Detect which cell encompasses the target text, then output its (x, y) center coordinate. 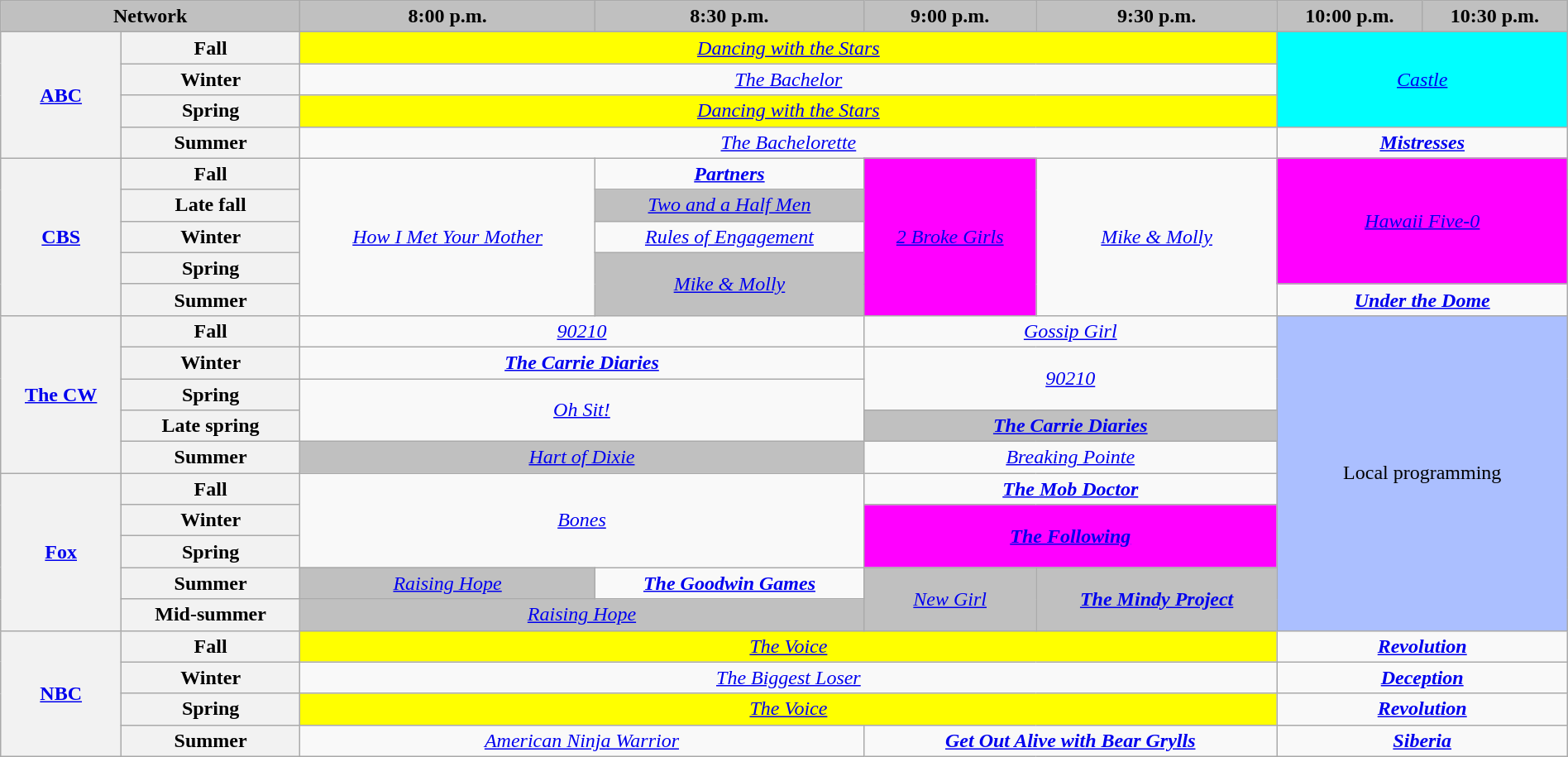
How I Met Your Mother (448, 237)
The Following (1070, 536)
8:00 p.m. (448, 17)
Two and a Half Men (729, 205)
8:30 p.m. (729, 17)
Late spring (211, 426)
Local programming (1422, 473)
Mid-summer (211, 615)
The Mob Doctor (1070, 489)
Under the Dome (1422, 299)
Network (151, 17)
Late fall (211, 205)
NBC (61, 693)
Rules of Engagement (729, 237)
American Ninja Warrior (582, 740)
Siberia (1422, 740)
Bones (582, 520)
10:00 p.m. (1350, 17)
The Mindy Project (1156, 599)
10:30 p.m. (1495, 17)
The Goodwin Games (729, 583)
The CW (61, 394)
Breaking Pointe (1070, 458)
Partners (729, 174)
The Bachelorette (789, 142)
Fox (61, 552)
2 Broke Girls (949, 237)
Gossip Girl (1070, 331)
9:30 p.m. (1156, 17)
CBS (61, 237)
Oh Sit! (582, 410)
ABC (61, 95)
The Biggest Loser (789, 678)
The Bachelor (789, 79)
9:00 p.m. (949, 17)
New Girl (949, 599)
Hart of Dixie (582, 458)
Hawaii Five-0 (1422, 221)
Deception (1422, 678)
Get Out Alive with Bear Grylls (1070, 740)
Castle (1422, 79)
Mistresses (1422, 142)
